Search for the cell housing the specified text and yield its (x, y) center coordinate. 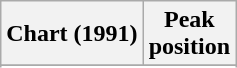
Peakposition (189, 34)
Chart (1991) (72, 34)
